Locate the cell with the specified text and output its (X, Y) center coordinate. 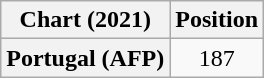
Portugal (AFP) (86, 58)
Position (217, 20)
187 (217, 58)
Chart (2021) (86, 20)
